For the text-containing cell, return its midpoint in (X, Y) coordinate format. 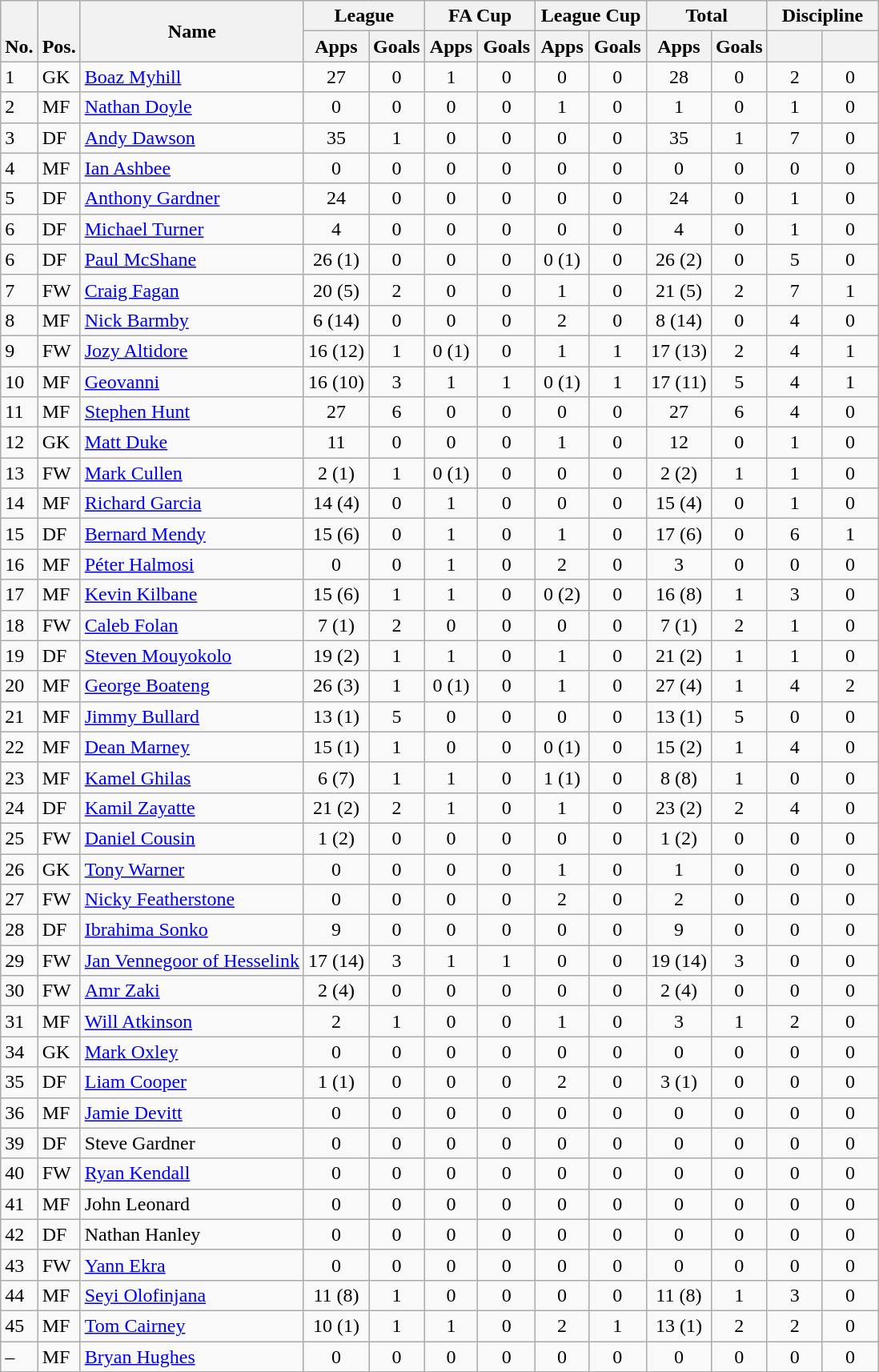
10 (19, 382)
Kevin Kilbane (192, 595)
Tony Warner (192, 869)
15 (1) (336, 747)
6 (7) (336, 777)
16 (10) (336, 382)
Stephen Hunt (192, 412)
8 (19, 320)
16 (8) (679, 595)
Mark Cullen (192, 473)
2 (2) (679, 473)
Steve Gardner (192, 1143)
Ian Ashbee (192, 168)
19 (14) (679, 961)
League (363, 16)
Kamel Ghilas (192, 777)
Anthony Gardner (192, 199)
21 (19, 716)
Total (706, 16)
8 (8) (679, 777)
Name (192, 31)
18 (19, 625)
17 (11) (679, 382)
34 (19, 1052)
Nathan Doyle (192, 107)
15 (19, 534)
41 (19, 1204)
Nick Barmby (192, 320)
League Cup (591, 16)
Jozy Altidore (192, 351)
17 (13) (679, 351)
17 (19, 595)
14 (4) (336, 503)
Amr Zaki (192, 991)
No. (19, 31)
George Boateng (192, 686)
Tom Cairney (192, 1326)
Andy Dawson (192, 138)
Will Atkinson (192, 1021)
13 (19, 473)
15 (4) (679, 503)
23 (2) (679, 808)
16 (19, 564)
16 (12) (336, 351)
6 (14) (336, 320)
31 (19, 1021)
Bernard Mendy (192, 534)
Seyi Olofinjana (192, 1295)
Jan Vennegoor of Hesselink (192, 961)
20 (19, 686)
17 (14) (336, 961)
30 (19, 991)
40 (19, 1173)
Steven Mouyokolo (192, 656)
Liam Cooper (192, 1082)
29 (19, 961)
44 (19, 1295)
Michael Turner (192, 229)
FA Cup (480, 16)
– (19, 1357)
17 (6) (679, 534)
Craig Fagan (192, 290)
Matt Duke (192, 443)
45 (19, 1326)
15 (2) (679, 747)
Ryan Kendall (192, 1173)
21 (5) (679, 290)
Pos. (59, 31)
8 (14) (679, 320)
22 (19, 747)
0 (2) (562, 595)
26 (1) (336, 259)
25 (19, 838)
23 (19, 777)
3 (1) (679, 1082)
Péter Halmosi (192, 564)
20 (5) (336, 290)
42 (19, 1234)
19 (2) (336, 656)
Discipline (823, 16)
43 (19, 1265)
Caleb Folan (192, 625)
Yann Ekra (192, 1265)
39 (19, 1143)
26 (19, 869)
Geovanni (192, 382)
Paul McShane (192, 259)
2 (1) (336, 473)
Dean Marney (192, 747)
Kamil Zayatte (192, 808)
19 (19, 656)
Jimmy Bullard (192, 716)
10 (1) (336, 1326)
Jamie Devitt (192, 1113)
Ibrahima Sonko (192, 930)
Mark Oxley (192, 1052)
Nathan Hanley (192, 1234)
Bryan Hughes (192, 1357)
36 (19, 1113)
14 (19, 503)
27 (4) (679, 686)
Nicky Featherstone (192, 900)
Richard Garcia (192, 503)
Daniel Cousin (192, 838)
John Leonard (192, 1204)
Boaz Myhill (192, 77)
26 (2) (679, 259)
26 (3) (336, 686)
